Extract the [x, y] coordinate from the center of the cell holding the provided text.  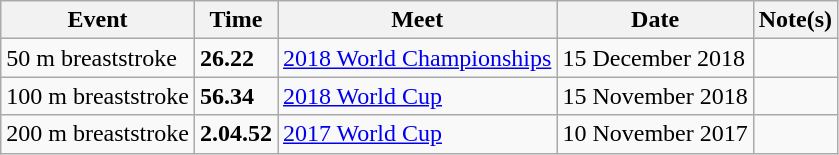
10 November 2017 [655, 134]
2.04.52 [236, 134]
Date [655, 20]
2018 World Cup [418, 96]
2017 World Cup [418, 134]
100 m breaststroke [98, 96]
2018 World Championships [418, 58]
Note(s) [795, 20]
Meet [418, 20]
15 December 2018 [655, 58]
Time [236, 20]
Event [98, 20]
50 m breaststroke [98, 58]
15 November 2018 [655, 96]
26.22 [236, 58]
200 m breaststroke [98, 134]
56.34 [236, 96]
